Return (x, y) of the center of cell containing provided text 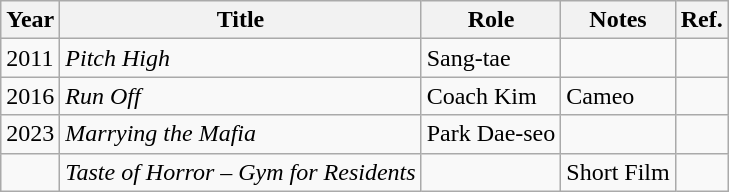
Cameo (618, 96)
Run Off (240, 96)
Sang-tae (491, 58)
Year (30, 20)
2016 (30, 96)
Taste of Horror – Gym for Residents (240, 172)
Ref. (702, 20)
2011 (30, 58)
Notes (618, 20)
Title (240, 20)
Coach Kim (491, 96)
Park Dae-seo (491, 134)
Role (491, 20)
2023 (30, 134)
Marrying the Mafia (240, 134)
Pitch High (240, 58)
Short Film (618, 172)
